Output the [x, y] coordinate of the center of the cell containing the given text.  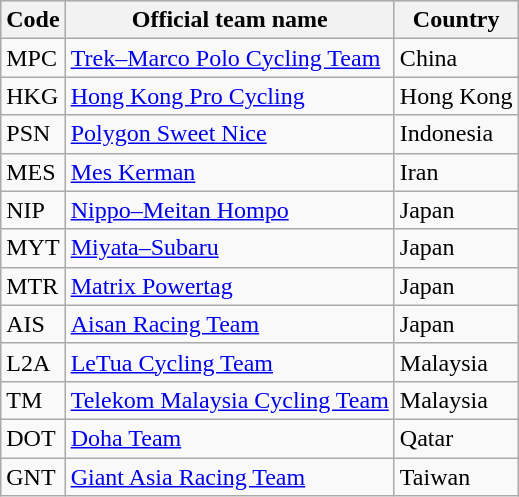
Trek–Marco Polo Cycling Team [230, 58]
Telekom Malaysia Cycling Team [230, 400]
MYT [33, 248]
DOT [33, 438]
MTR [33, 286]
Official team name [230, 20]
MES [33, 172]
Indonesia [456, 134]
LeTua Cycling Team [230, 362]
Polygon Sweet Nice [230, 134]
Hong Kong [456, 96]
Giant Asia Racing Team [230, 477]
Iran [456, 172]
NIP [33, 210]
Doha Team [230, 438]
L2A [33, 362]
GNT [33, 477]
Aisan Racing Team [230, 324]
MPC [33, 58]
PSN [33, 134]
Code [33, 20]
TM [33, 400]
Country [456, 20]
Miyata–Subaru [230, 248]
Qatar [456, 438]
Nippo–Meitan Hompo [230, 210]
Hong Kong Pro Cycling [230, 96]
Taiwan [456, 477]
HKG [33, 96]
China [456, 58]
Mes Kerman [230, 172]
AIS [33, 324]
Matrix Powertag [230, 286]
